Return the [X, Y] coordinate for the center point of the cell that contains the specified text.  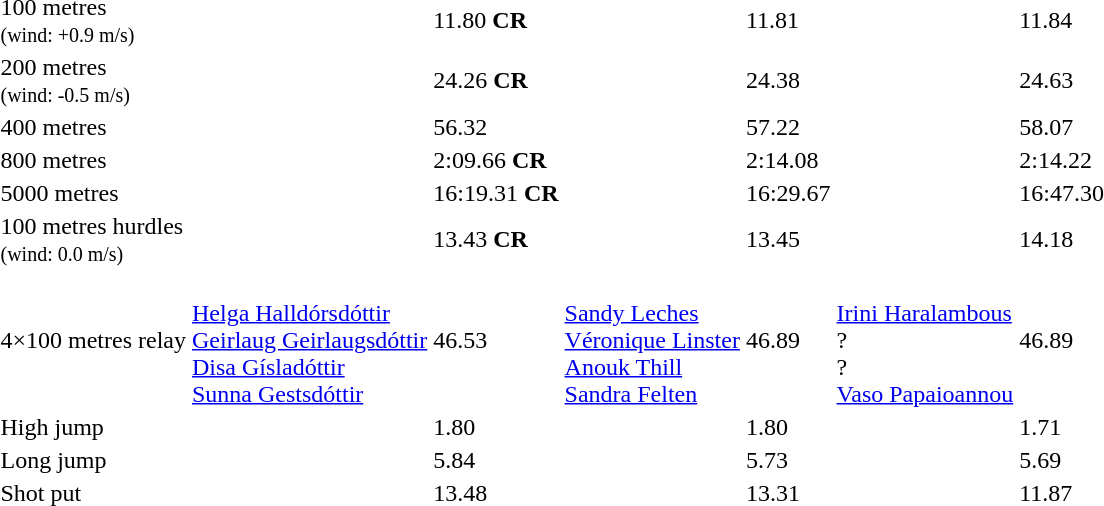
Irini Haralambous??Vaso Papaioannou [925, 340]
46.53 [496, 340]
Helga HalldórsdóttirGeirlaug GeirlaugsdóttirDisa GísladóttirSunna Gestsdóttir [309, 340]
2:14.08 [788, 160]
5.84 [496, 460]
16:29.67 [788, 193]
2:09.66 CR [496, 160]
Sandy LechesVéronique LinsterAnouk ThillSandra Felten [652, 340]
46.89 [788, 340]
13.43 CR [496, 240]
24.26 CR [496, 80]
16:19.31 CR [496, 193]
56.32 [496, 127]
5.73 [788, 460]
57.22 [788, 127]
13.45 [788, 240]
24.38 [788, 80]
